Return the (X, Y) coordinate for the center point of the cell that contains the specified text.  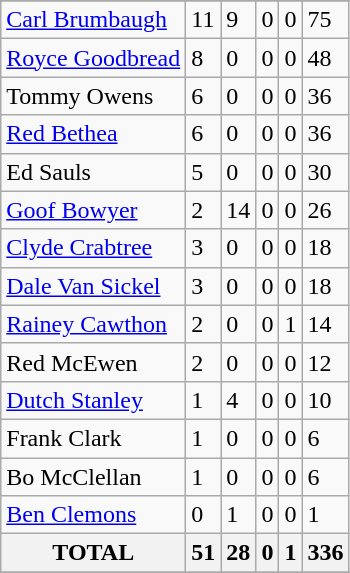
Dutch Stanley (94, 400)
TOTAL (94, 553)
Bo McClellan (94, 477)
51 (204, 553)
Red McEwen (94, 362)
30 (326, 172)
5 (204, 172)
Goof Bowyer (94, 210)
Royce Goodbread (94, 58)
Ed Sauls (94, 172)
9 (238, 20)
Carl Brumbaugh (94, 20)
Frank Clark (94, 438)
10 (326, 400)
12 (326, 362)
26 (326, 210)
11 (204, 20)
48 (326, 58)
Ben Clemons (94, 515)
336 (326, 553)
Dale Van Sickel (94, 286)
Rainey Cawthon (94, 324)
28 (238, 553)
Red Bethea (94, 134)
Tommy Owens (94, 96)
8 (204, 58)
Clyde Crabtree (94, 248)
75 (326, 20)
4 (238, 400)
